Find where the given text appears and provide that cell's center as (x, y) coordinate. 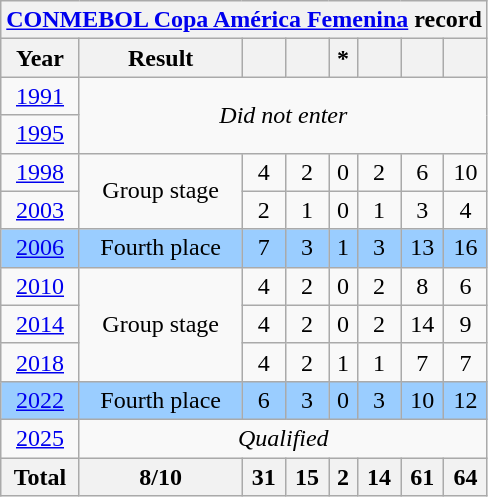
15 (306, 477)
64 (466, 477)
2010 (40, 286)
12 (466, 400)
13 (422, 248)
1991 (40, 96)
Did not enter (283, 115)
1995 (40, 134)
2006 (40, 248)
8/10 (160, 477)
Total (40, 477)
9 (466, 324)
Qualified (283, 438)
8 (422, 286)
1998 (40, 172)
Year (40, 58)
2018 (40, 362)
16 (466, 248)
CONMEBOL Copa América Femenina record (244, 20)
31 (264, 477)
2014 (40, 324)
* (343, 58)
2003 (40, 210)
2025 (40, 438)
Result (160, 58)
61 (422, 477)
2022 (40, 400)
